Return the (X, Y) coordinate for the center point of the cell that contains the specified text.  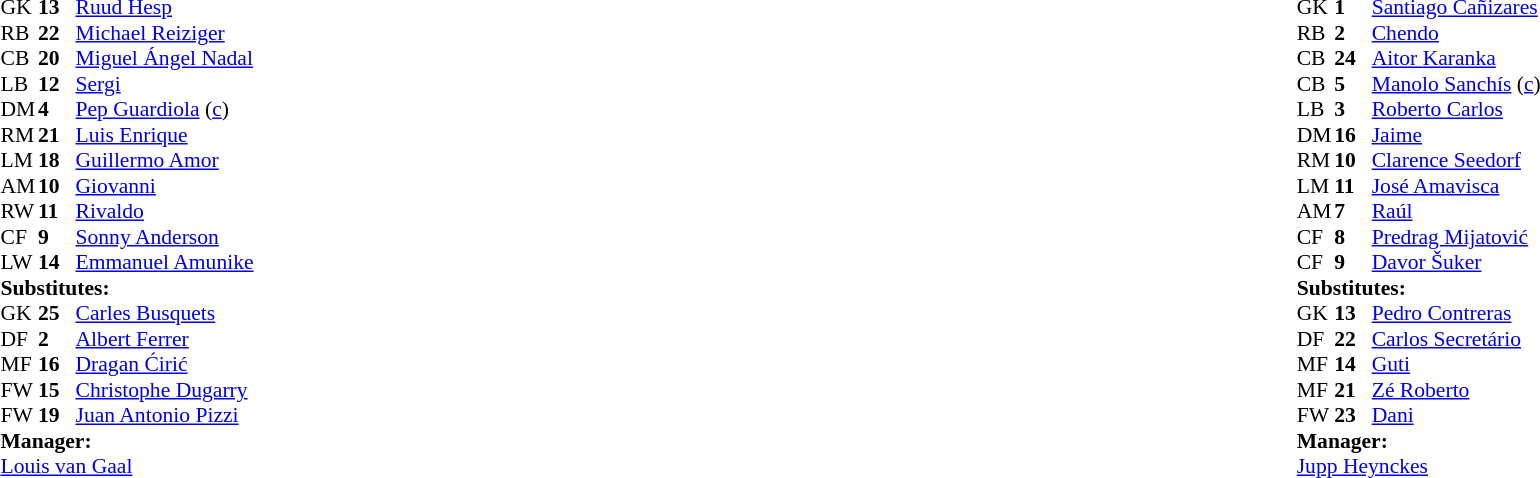
25 (57, 313)
12 (57, 84)
Rivaldo (165, 211)
Guillermo Amor (165, 161)
23 (1353, 415)
Michael Reiziger (165, 33)
RW (19, 211)
24 (1353, 59)
Carles Busquets (165, 313)
8 (1353, 237)
Substitutes: (126, 288)
15 (57, 390)
Sergi (165, 84)
3 (1353, 109)
Sonny Anderson (165, 237)
Juan Antonio Pizzi (165, 415)
4 (57, 109)
Dragan Ćirić (165, 365)
5 (1353, 84)
Emmanuel Amunike (165, 263)
LW (19, 263)
19 (57, 415)
Miguel Ángel Nadal (165, 59)
13 (1353, 313)
Manager: (126, 441)
Luis Enrique (165, 135)
Christophe Dugarry (165, 390)
Albert Ferrer (165, 339)
7 (1353, 211)
18 (57, 161)
20 (57, 59)
Pep Guardiola (c) (165, 109)
Giovanni (165, 186)
